Return (X, Y) of the center of cell containing provided text 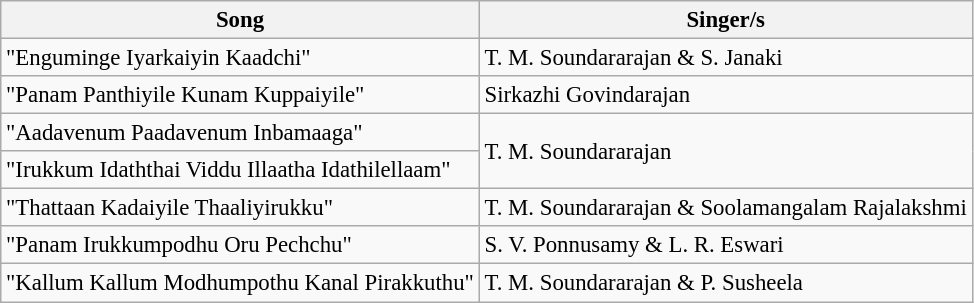
T. M. Soundararajan & Soolamangalam Rajalakshmi (726, 208)
"Panam Irukkumpodhu Oru Pechchu" (240, 245)
S. V. Ponnusamy & L. R. Eswari (726, 245)
Singer/s (726, 20)
T. M. Soundararajan (726, 152)
"Thattaan Kadaiyile Thaaliyirukku" (240, 208)
"Enguminge Iyarkaiyin Kaadchi" (240, 58)
"Kallum Kallum Modhumpothu Kanal Pirakkuthu" (240, 283)
Sirkazhi Govindarajan (726, 95)
"Panam Panthiyile Kunam Kuppaiyile" (240, 95)
"Aadavenum Paadavenum Inbamaaga" (240, 133)
"Irukkum Idaththai Viddu Illaatha Idathilellaam" (240, 170)
Song (240, 20)
T. M. Soundararajan & P. Susheela (726, 283)
T. M. Soundararajan & S. Janaki (726, 58)
